Locate the cell with the specified text and output its [X, Y] center coordinate. 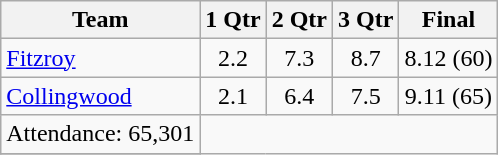
8.7 [366, 58]
3 Qtr [366, 20]
2 Qtr [299, 20]
Attendance: 65,301 [100, 134]
1 Qtr [233, 20]
2.1 [233, 96]
Collingwood [100, 96]
2.2 [233, 58]
7.3 [299, 58]
Final [448, 20]
Fitzroy [100, 58]
7.5 [366, 96]
Team [100, 20]
9.11 (65) [448, 96]
6.4 [299, 96]
8.12 (60) [448, 58]
